Return [x, y] of the center of cell containing provided text 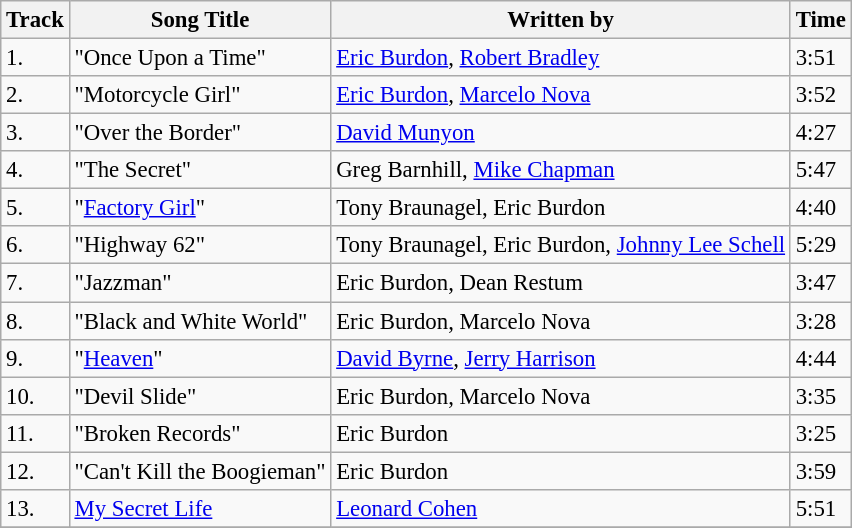
10. [35, 396]
3:59 [820, 471]
"Black and White World" [200, 321]
Song Title [200, 20]
7. [35, 283]
5. [35, 208]
Greg Barnhill, Mike Chapman [560, 170]
"Over the Border" [200, 133]
Eric Burdon, Robert Bradley [560, 58]
3:52 [820, 95]
9. [35, 358]
3:51 [820, 58]
"Motorcycle Girl" [200, 95]
11. [35, 433]
3:47 [820, 283]
1. [35, 58]
5:47 [820, 170]
Time [820, 20]
4:27 [820, 133]
"Highway 62" [200, 245]
David Byrne, Jerry Harrison [560, 358]
"Devil Slide" [200, 396]
3. [35, 133]
"Heaven" [200, 358]
David Munyon [560, 133]
"The Secret" [200, 170]
13. [35, 509]
"Broken Records" [200, 433]
4. [35, 170]
5:29 [820, 245]
Eric Burdon, Dean Restum [560, 283]
"Jazzman" [200, 283]
5:51 [820, 509]
8. [35, 321]
3:28 [820, 321]
12. [35, 471]
Track [35, 20]
"Can't Kill the Boogieman" [200, 471]
Written by [560, 20]
3:35 [820, 396]
Tony Braunagel, Eric Burdon, Johnny Lee Schell [560, 245]
4:40 [820, 208]
4:44 [820, 358]
6. [35, 245]
3:25 [820, 433]
2. [35, 95]
My Secret Life [200, 509]
Tony Braunagel, Eric Burdon [560, 208]
Leonard Cohen [560, 509]
"Once Upon a Time" [200, 58]
"Factory Girl" [200, 208]
